For the text-containing cell, return its midpoint in (x, y) coordinate format. 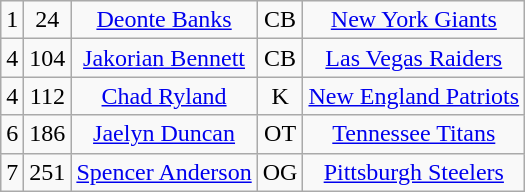
186 (48, 134)
Chad Ryland (164, 96)
251 (48, 172)
Tennessee Titans (414, 134)
104 (48, 58)
Jakorian Bennett (164, 58)
New England Patriots (414, 96)
Las Vegas Raiders (414, 58)
K (280, 96)
6 (12, 134)
Deonte Banks (164, 20)
New York Giants (414, 20)
7 (12, 172)
1 (12, 20)
Jaelyn Duncan (164, 134)
Spencer Anderson (164, 172)
OG (280, 172)
24 (48, 20)
OT (280, 134)
112 (48, 96)
Pittsburgh Steelers (414, 172)
